Extract the [x, y] coordinate from the center of the cell holding the provided text.  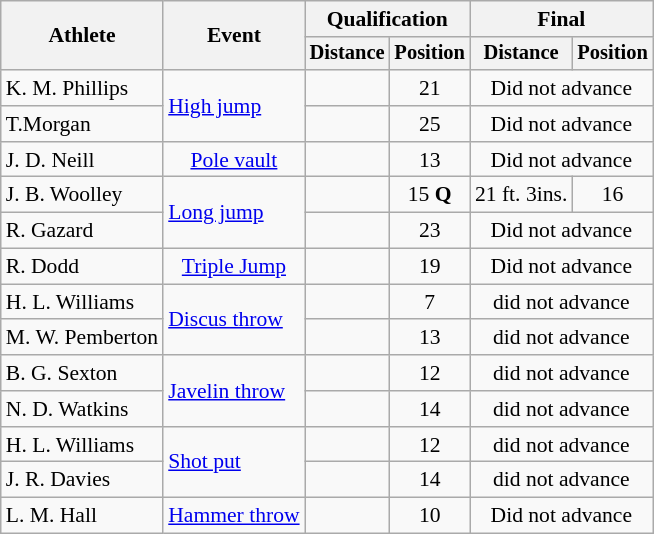
23 [430, 231]
K. M. Phillips [82, 88]
Triple Jump [234, 267]
R. Gazard [82, 231]
Athlete [82, 36]
Event [234, 36]
T.Morgan [82, 124]
Final [562, 19]
M. W. Pemberton [82, 338]
High jump [234, 106]
N. D. Watkins [82, 409]
21 [430, 88]
J. R. Davies [82, 480]
J. D. Neill [82, 160]
16 [612, 195]
19 [430, 267]
Pole vault [234, 160]
25 [430, 124]
Discus throw [234, 320]
Long jump [234, 212]
7 [430, 302]
Qualification [388, 19]
10 [430, 516]
Hammer throw [234, 516]
J. B. Woolley [82, 195]
Javelin throw [234, 390]
Shot put [234, 462]
R. Dodd [82, 267]
15 Q [430, 195]
B. G. Sexton [82, 373]
21 ft. 3ins. [521, 195]
L. M. Hall [82, 516]
